Find where the given text appears and provide that cell's center as [X, Y] coordinate. 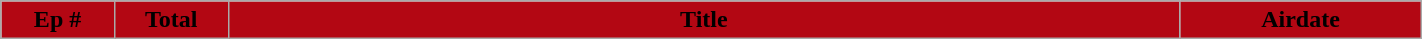
Total [171, 20]
Title [704, 20]
Airdate [1300, 20]
Ep # [58, 20]
